Find where the given text appears and provide that cell's center as (x, y) coordinate. 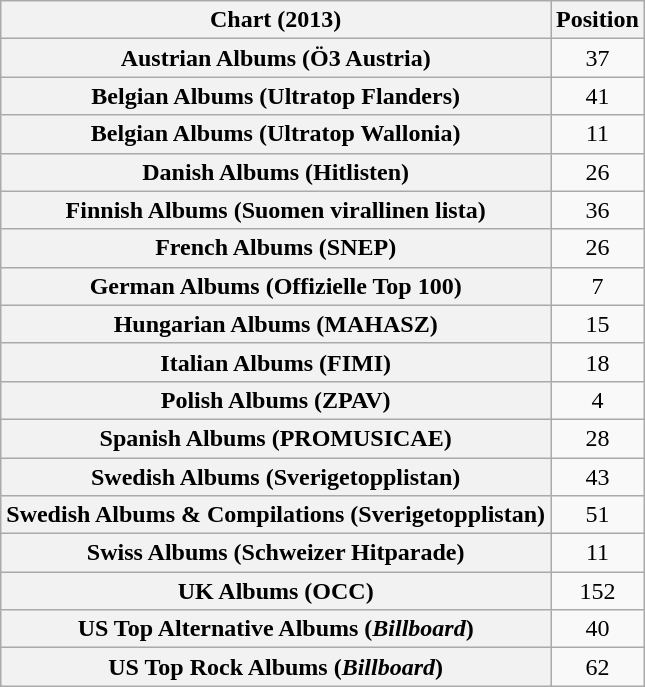
Polish Albums (ZPAV) (276, 400)
Swedish Albums (Sverigetopplistan) (276, 477)
Chart (2013) (276, 20)
Swedish Albums & Compilations (Sverigetopplistan) (276, 515)
Hungarian Albums (MAHASZ) (276, 324)
51 (598, 515)
Swiss Albums (Schweizer Hitparade) (276, 553)
62 (598, 667)
US Top Alternative Albums (Billboard) (276, 629)
Position (598, 20)
Danish Albums (Hitlisten) (276, 172)
152 (598, 591)
18 (598, 362)
28 (598, 438)
43 (598, 477)
37 (598, 58)
German Albums (Offizielle Top 100) (276, 286)
41 (598, 96)
Finnish Albums (Suomen virallinen lista) (276, 210)
Italian Albums (FIMI) (276, 362)
4 (598, 400)
Austrian Albums (Ö3 Austria) (276, 58)
Belgian Albums (Ultratop Wallonia) (276, 134)
UK Albums (OCC) (276, 591)
36 (598, 210)
7 (598, 286)
Spanish Albums (PROMUSICAE) (276, 438)
Belgian Albums (Ultratop Flanders) (276, 96)
15 (598, 324)
US Top Rock Albums (Billboard) (276, 667)
French Albums (SNEP) (276, 248)
40 (598, 629)
